Search for the cell housing the specified text and yield its [x, y] center coordinate. 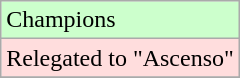
Relegated to "Ascenso" [120, 58]
Champions [120, 20]
